Return the [x, y] coordinate for the center point of the cell that contains the specified text.  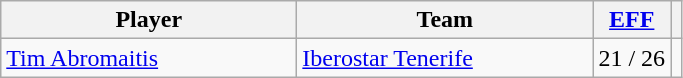
Player [149, 20]
Iberostar Tenerife [445, 58]
Tim Abromaitis [149, 58]
EFF [632, 20]
21 / 26 [632, 58]
Team [445, 20]
